Provide the [X, Y] coordinate of the cell's center where the given text is located.  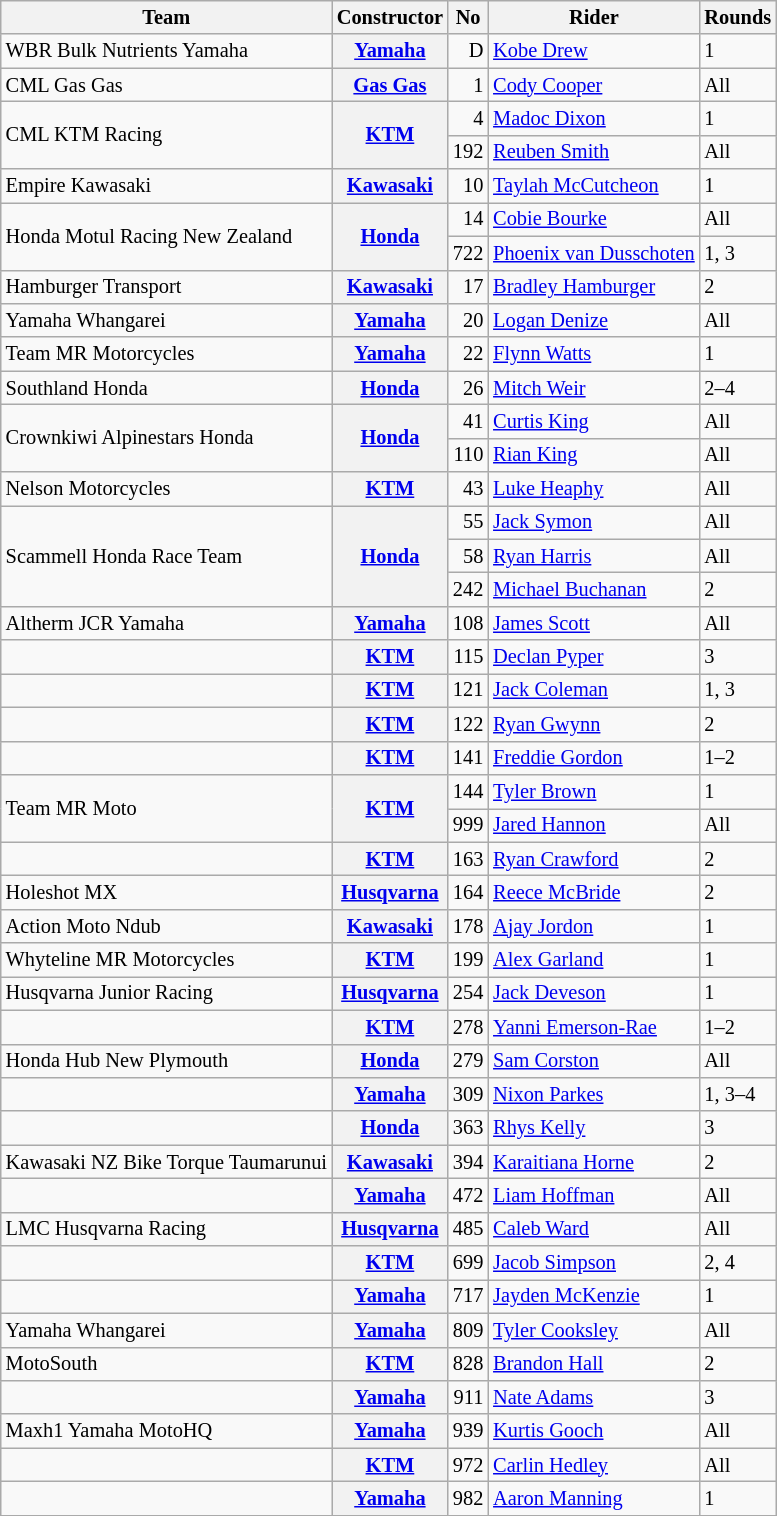
Kurtis Gooch [594, 1431]
2, 4 [738, 1263]
Honda Hub New Plymouth [166, 1061]
WBR Bulk Nutrients Yamaha [166, 51]
17 [468, 287]
Holeshot MX [166, 892]
Whyteline MR Motorcycles [166, 960]
722 [468, 253]
Tyler Brown [594, 791]
Team [166, 17]
Alex Garland [594, 960]
Brandon Hall [594, 1364]
Reece McBride [594, 892]
828 [468, 1364]
717 [468, 1296]
485 [468, 1229]
Cobie Bourke [594, 219]
122 [468, 724]
178 [468, 926]
Mitch Weir [594, 388]
Luke Heaphy [594, 489]
Michael Buchanan [594, 589]
394 [468, 1162]
14 [468, 219]
Husqvarna Junior Racing [166, 993]
20 [468, 320]
278 [468, 1027]
Honda Motul Racing New Zealand [166, 236]
4 [468, 118]
911 [468, 1397]
CML Gas Gas [166, 85]
Maxh1 Yamaha MotoHQ [166, 1431]
No [468, 17]
144 [468, 791]
Kobe Drew [594, 51]
MotoSouth [166, 1364]
James Scott [594, 623]
163 [468, 859]
Action Moto Ndub [166, 926]
Altherm JCR Yamaha [166, 623]
254 [468, 993]
Bradley Hamburger [594, 287]
Southland Honda [166, 388]
Cody Cooper [594, 85]
Team MR Moto [166, 808]
242 [468, 589]
Scammell Honda Race Team [166, 556]
Madoc Dixon [594, 118]
939 [468, 1431]
Ryan Harris [594, 556]
279 [468, 1061]
Rider [594, 17]
1, 3–4 [738, 1094]
Hamburger Transport [166, 287]
Karaitiana Horne [594, 1162]
Jacob Simpson [594, 1263]
D [468, 51]
LMC Husqvarna Racing [166, 1229]
121 [468, 690]
Nate Adams [594, 1397]
Kawasaki NZ Bike Torque Taumarunui [166, 1162]
Freddie Gordon [594, 758]
2–4 [738, 388]
809 [468, 1330]
Ryan Gwynn [594, 724]
Tyler Cooksley [594, 1330]
Liam Hoffman [594, 1195]
309 [468, 1094]
Jack Deveson [594, 993]
192 [468, 152]
Rounds [738, 17]
43 [468, 489]
141 [468, 758]
Ryan Crawford [594, 859]
Taylah McCutcheon [594, 186]
Nelson Motorcycles [166, 489]
Team MR Motorcycles [166, 354]
108 [468, 623]
699 [468, 1263]
Logan Denize [594, 320]
Nixon Parkes [594, 1094]
Jayden McKenzie [594, 1296]
10 [468, 186]
972 [468, 1465]
Gas Gas [390, 85]
22 [468, 354]
41 [468, 421]
363 [468, 1128]
Constructor [390, 17]
199 [468, 960]
26 [468, 388]
CML KTM Racing [166, 134]
Jared Hannon [594, 825]
58 [468, 556]
110 [468, 455]
Crownkiwi Alpinestars Honda [166, 438]
Sam Corston [594, 1061]
Carlin Hedley [594, 1465]
Rian King [594, 455]
Reuben Smith [594, 152]
982 [468, 1498]
Jack Coleman [594, 690]
Aaron Manning [594, 1498]
Rhys Kelly [594, 1128]
Flynn Watts [594, 354]
Curtis King [594, 421]
999 [468, 825]
Caleb Ward [594, 1229]
Ajay Jordon [594, 926]
472 [468, 1195]
Yanni Emerson-Rae [594, 1027]
Jack Symon [594, 522]
Phoenix van Dusschoten [594, 253]
Declan Pyper [594, 657]
115 [468, 657]
Empire Kawasaki [166, 186]
55 [468, 522]
164 [468, 892]
